Search for the cell housing the specified text and yield its [x, y] center coordinate. 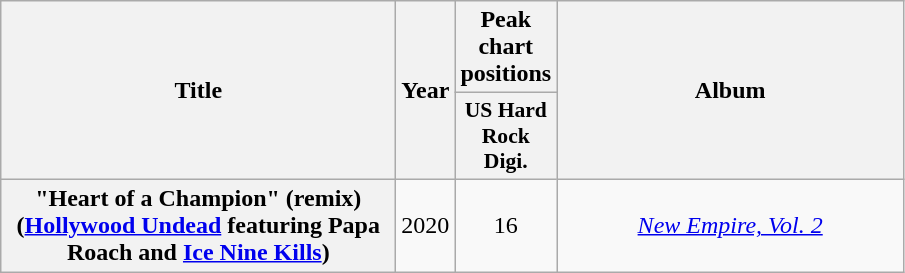
2020 [426, 225]
Title [198, 90]
Year [426, 90]
16 [506, 225]
Peak chart positions [506, 47]
New Empire, Vol. 2 [730, 225]
US Hard Rock Digi. [506, 136]
Album [730, 90]
"Heart of a Champion" (remix)(Hollywood Undead featuring Papa Roach and Ice Nine Kills) [198, 225]
